Capture the cell that displays the provided text and extract its (x, y) central coordinate. 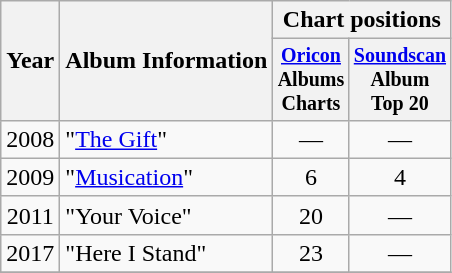
4 (400, 177)
"Here I Stand" (166, 253)
"Your Voice" (166, 215)
2009 (30, 177)
"Musication" (166, 177)
6 (311, 177)
Chart positions (362, 20)
23 (311, 253)
"The Gift" (166, 139)
Oricon Albums Charts (311, 80)
2017 (30, 253)
Album Information (166, 61)
2008 (30, 139)
Soundscan Album Top 20 (400, 80)
20 (311, 215)
Year (30, 61)
2011 (30, 215)
